Return [x, y] of the center of cell containing provided text 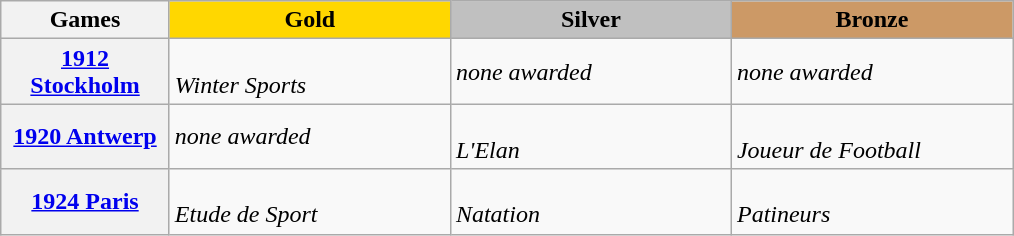
Bronze [872, 20]
1920 Antwerp [86, 136]
Joueur de Football [872, 136]
Winter Sports [310, 72]
Gold [310, 20]
Etude de Sport [310, 202]
1912 Stockholm [86, 72]
Games [86, 20]
Silver [590, 20]
1924 Paris [86, 202]
L'Elan [590, 136]
Patineurs [872, 202]
Natation [590, 202]
